Extract the [X, Y] coordinate from the center of the cell holding the provided text.  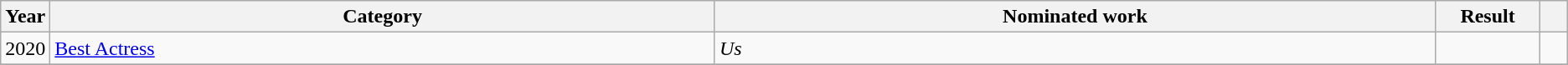
Year [25, 17]
Us [1075, 48]
Best Actress [383, 48]
Nominated work [1075, 17]
Result [1488, 17]
2020 [25, 48]
Category [383, 17]
